Determine the (X, Y) coordinate at the center of the cell enclosing the given text.  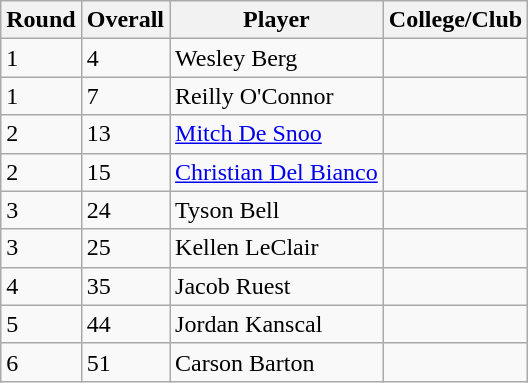
Jacob Ruest (277, 286)
13 (125, 134)
Christian Del Bianco (277, 172)
6 (41, 362)
Tyson Bell (277, 210)
44 (125, 324)
Reilly O'Connor (277, 96)
Wesley Berg (277, 58)
Player (277, 20)
Carson Barton (277, 362)
35 (125, 286)
Mitch De Snoo (277, 134)
Round (41, 20)
Kellen LeClair (277, 248)
51 (125, 362)
Overall (125, 20)
24 (125, 210)
College/Club (455, 20)
15 (125, 172)
7 (125, 96)
5 (41, 324)
25 (125, 248)
Jordan Kanscal (277, 324)
